Return the (x, y) coordinate for the center point of the cell that contains the specified text.  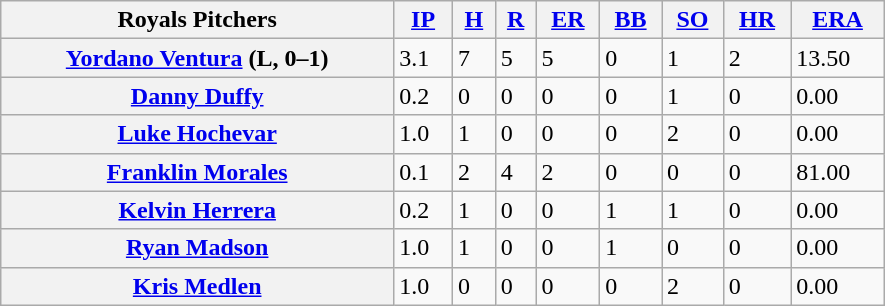
Yordano Ventura (L, 0–1) (198, 58)
IP (424, 20)
BB (631, 20)
Luke Hochevar (198, 134)
R (516, 20)
ER (568, 20)
Ryan Madson (198, 248)
3.1 (424, 58)
H (474, 20)
0.1 (424, 172)
Royals Pitchers (198, 20)
SO (693, 20)
4 (516, 172)
7 (474, 58)
Kelvin Herrera (198, 210)
Franklin Morales (198, 172)
Kris Medlen (198, 286)
13.50 (838, 58)
ERA (838, 20)
81.00 (838, 172)
HR (757, 20)
Danny Duffy (198, 96)
